Pinpoint the cell where the given text exists, returning its [X, Y] midpoint coordinate. 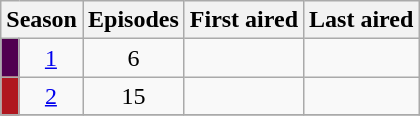
15 [133, 96]
Last aired [362, 20]
Season [42, 20]
First aired [244, 20]
2 [50, 96]
6 [133, 58]
Episodes [133, 20]
1 [50, 58]
